Search for the cell housing the specified text and yield its (X, Y) center coordinate. 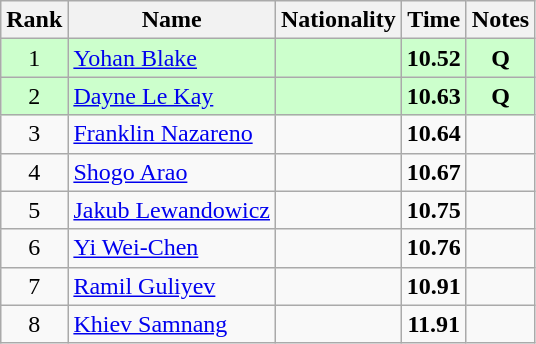
10.64 (434, 134)
Time (434, 20)
6 (34, 248)
Franklin Nazareno (172, 134)
Khiev Samnang (172, 324)
5 (34, 210)
1 (34, 58)
3 (34, 134)
10.76 (434, 248)
Name (172, 20)
Ramil Guliyev (172, 286)
8 (34, 324)
Jakub Lewandowicz (172, 210)
10.52 (434, 58)
10.63 (434, 96)
Nationality (339, 20)
10.67 (434, 172)
Yohan Blake (172, 58)
10.75 (434, 210)
4 (34, 172)
10.91 (434, 286)
Dayne Le Kay (172, 96)
Shogo Arao (172, 172)
Rank (34, 20)
11.91 (434, 324)
7 (34, 286)
Notes (500, 20)
2 (34, 96)
Yi Wei-Chen (172, 248)
